From the cell containing the given text, extract its center point as [X, Y] coordinate. 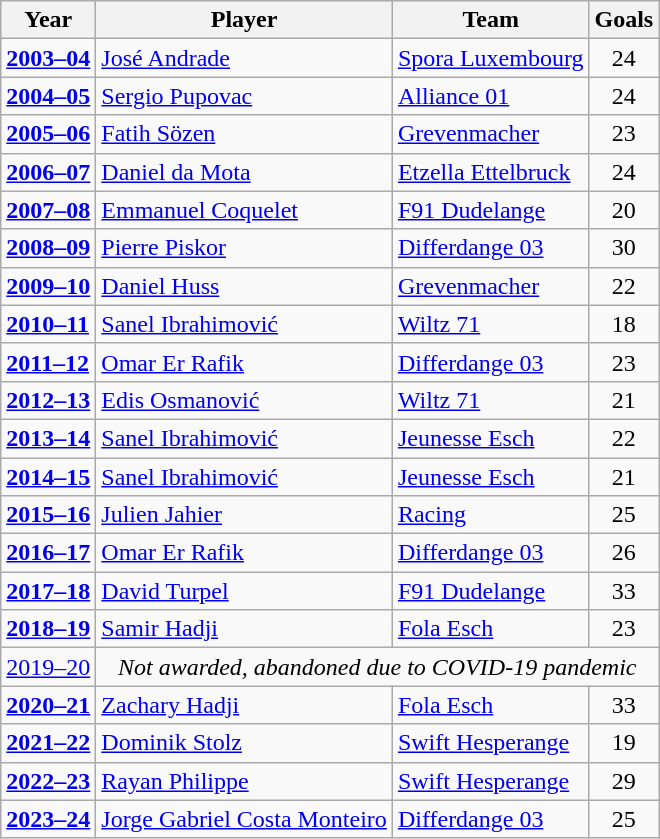
Zachary Hadji [244, 705]
2007–08 [48, 210]
Daniel Huss [244, 286]
Year [48, 20]
Sergio Pupovac [244, 96]
Edis Osmanović [244, 400]
2013–14 [48, 438]
Player [244, 20]
José Andrade [244, 58]
2003–04 [48, 58]
19 [624, 743]
2010–11 [48, 324]
Not awarded, abandoned due to COVID-19 pandemic [378, 667]
David Turpel [244, 591]
29 [624, 781]
Rayan Philippe [244, 781]
Emmanuel Coquelet [244, 210]
Julien Jahier [244, 515]
2019–20 [48, 667]
2017–18 [48, 591]
Team [490, 20]
Alliance 01 [490, 96]
2012–13 [48, 400]
2006–07 [48, 172]
Jorge Gabriel Costa Monteiro [244, 819]
Samir Hadji [244, 629]
2008–09 [48, 248]
Daniel da Mota [244, 172]
2022–23 [48, 781]
2005–06 [48, 134]
2004–05 [48, 96]
2014–15 [48, 477]
2015–16 [48, 515]
20 [624, 210]
Fatih Sözen [244, 134]
2009–10 [48, 286]
2021–22 [48, 743]
Dominik Stolz [244, 743]
2018–19 [48, 629]
30 [624, 248]
Pierre Piskor [244, 248]
Spora Luxembourg [490, 58]
2011–12 [48, 362]
26 [624, 553]
Etzella Ettelbruck [490, 172]
18 [624, 324]
2020–21 [48, 705]
Racing [490, 515]
Goals [624, 20]
2023–24 [48, 819]
2016–17 [48, 553]
